Capture the cell that displays the provided text and extract its [X, Y] central coordinate. 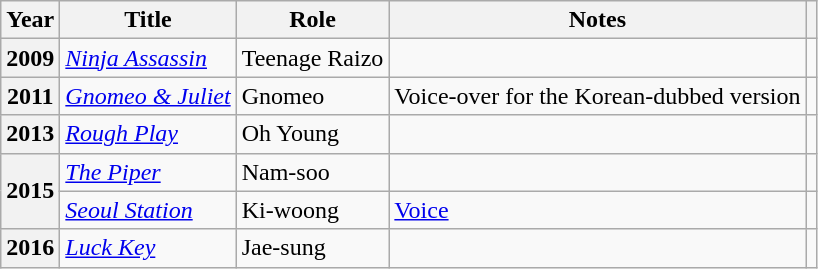
Gnomeo [312, 96]
Title [148, 20]
2011 [30, 96]
Year [30, 20]
The Piper [148, 172]
Ninja Assassin [148, 58]
2016 [30, 248]
Oh Young [312, 134]
Voice-over for the Korean-dubbed version [598, 96]
Notes [598, 20]
Gnomeo & Juliet [148, 96]
Role [312, 20]
Rough Play [148, 134]
Luck Key [148, 248]
2015 [30, 191]
Teenage Raizo [312, 58]
Seoul Station [148, 210]
2013 [30, 134]
2009 [30, 58]
Nam-soo [312, 172]
Voice [598, 210]
Ki-woong [312, 210]
Jae-sung [312, 248]
